Search for the cell housing the specified text and yield its (X, Y) center coordinate. 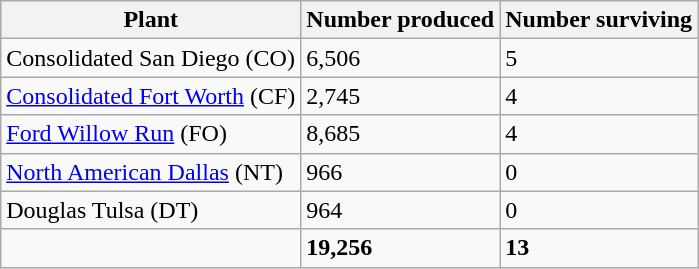
Consolidated San Diego (CO) (151, 58)
North American Dallas (NT) (151, 172)
Number surviving (599, 20)
Douglas Tulsa (DT) (151, 210)
6,506 (400, 58)
966 (400, 172)
13 (599, 248)
Number produced (400, 20)
5 (599, 58)
19,256 (400, 248)
Consolidated Fort Worth (CF) (151, 96)
8,685 (400, 134)
Ford Willow Run (FO) (151, 134)
964 (400, 210)
2,745 (400, 96)
Plant (151, 20)
